Output the (X, Y) coordinate of the center of the cell containing the given text.  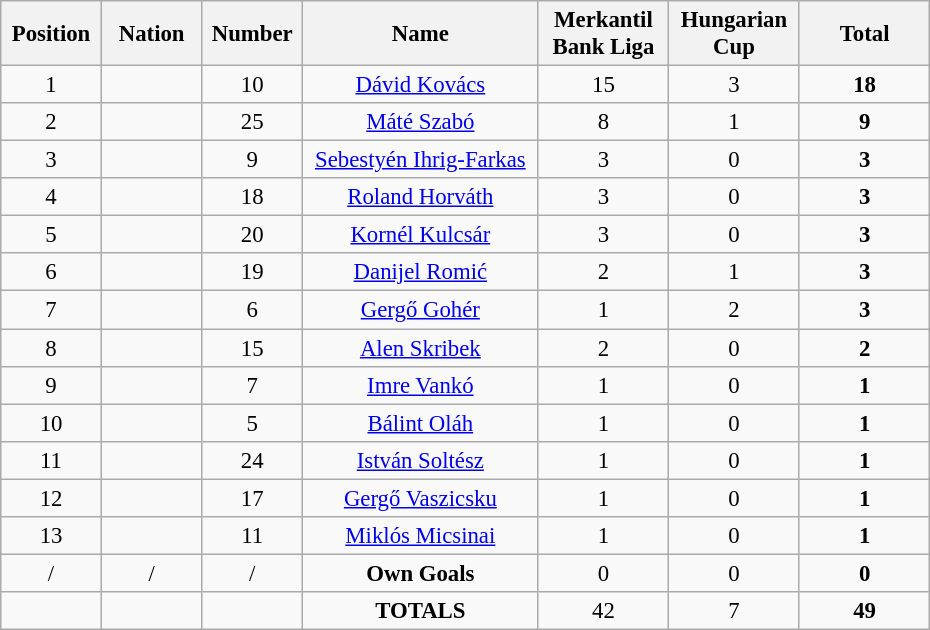
Nation (152, 34)
Gergő Gohér (421, 310)
Kornél Kulcsár (421, 235)
17 (252, 498)
Name (421, 34)
19 (252, 273)
Own Goals (421, 573)
István Soltész (421, 460)
Bálint Oláh (421, 423)
Danijel Romić (421, 273)
Alen Skribek (421, 348)
Number (252, 34)
13 (52, 536)
Hungarian Cup (734, 34)
Miklós Micsinai (421, 536)
12 (52, 498)
Sebestyén Ihrig-Farkas (421, 160)
TOTALS (421, 611)
Roland Horváth (421, 197)
20 (252, 235)
Total (864, 34)
49 (864, 611)
Imre Vankó (421, 385)
42 (604, 611)
4 (52, 197)
Position (52, 34)
25 (252, 122)
24 (252, 460)
Dávid Kovács (421, 85)
Merkantil Bank Liga (604, 34)
Máté Szabó (421, 122)
Gergő Vaszicsku (421, 498)
